Extract the (X, Y) coordinate from the center of the cell holding the provided text.  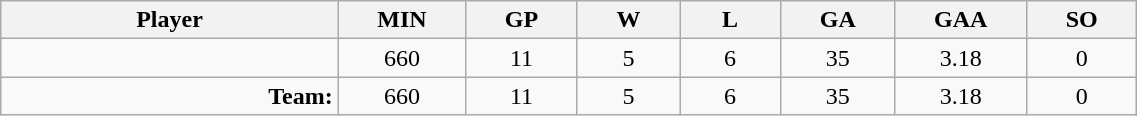
L (730, 20)
GAA (961, 20)
MIN (402, 20)
GA (838, 20)
Team: (170, 96)
Player (170, 20)
W (628, 20)
SO (1081, 20)
GP (522, 20)
